Provide the (x, y) coordinate of the cell's center where the given text is located.  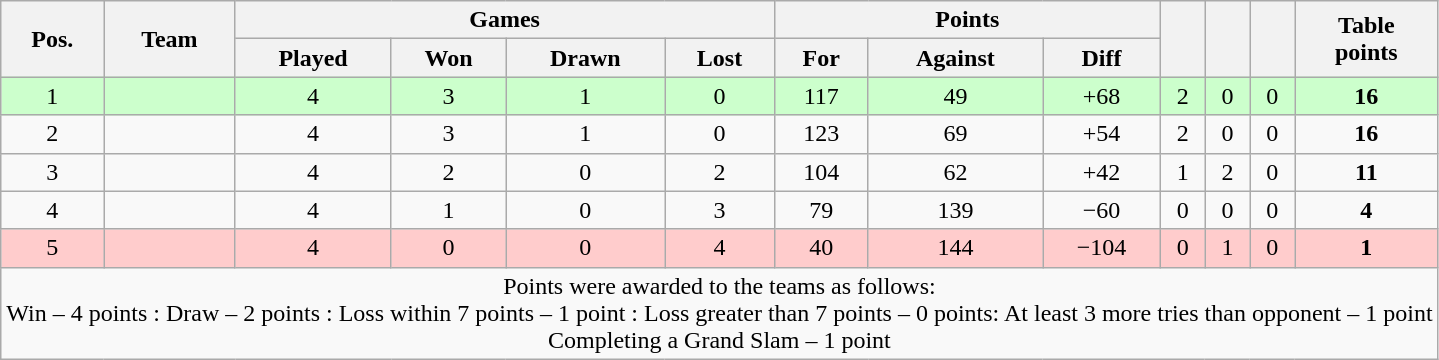
Drawn (586, 58)
Pos. (52, 39)
−60 (1102, 210)
−104 (1102, 248)
40 (821, 248)
+68 (1102, 96)
Lost (720, 58)
Won (448, 58)
Games (504, 20)
Against (955, 58)
104 (821, 172)
117 (821, 96)
79 (821, 210)
+42 (1102, 172)
+54 (1102, 134)
Points (967, 20)
Team (170, 39)
69 (955, 134)
139 (955, 210)
11 (1366, 172)
Played (313, 58)
49 (955, 96)
For (821, 58)
Tablepoints (1366, 39)
123 (821, 134)
144 (955, 248)
62 (955, 172)
5 (52, 248)
Diff (1102, 58)
